Identify which cell holds the provided text, then report its [x, y] central coordinate. 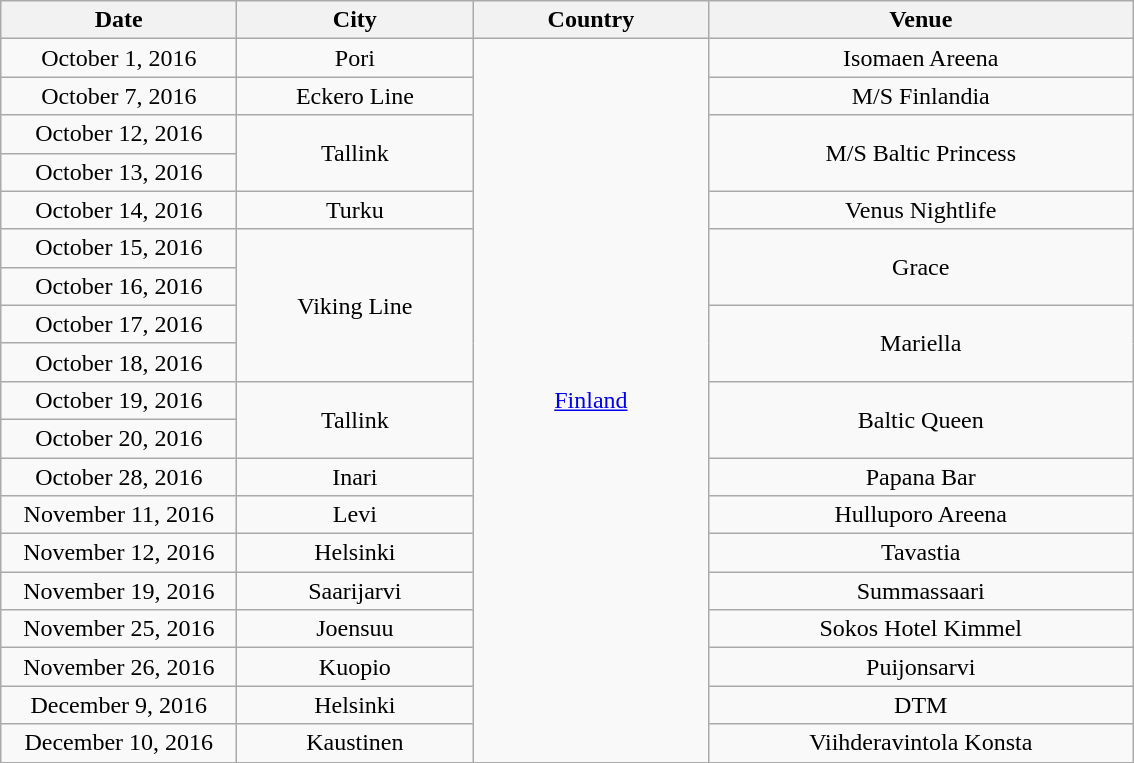
Summassaari [921, 591]
Sokos Hotel Kimmel [921, 629]
October 1, 2016 [119, 58]
City [355, 20]
Venus Nightlife [921, 210]
November 26, 2016 [119, 667]
Papana Bar [921, 477]
November 25, 2016 [119, 629]
Baltic Queen [921, 419]
Grace [921, 267]
October 14, 2016 [119, 210]
Puijonsarvi [921, 667]
Turku [355, 210]
November 11, 2016 [119, 515]
October 16, 2016 [119, 286]
Inari [355, 477]
November 12, 2016 [119, 553]
M/S Finlandia [921, 96]
Viihderavintola Konsta [921, 743]
Eckero Line [355, 96]
Date [119, 20]
Kaustinen [355, 743]
DTM [921, 705]
October 15, 2016 [119, 248]
October 12, 2016 [119, 134]
Joensuu [355, 629]
Levi [355, 515]
Mariella [921, 343]
October 19, 2016 [119, 400]
October 13, 2016 [119, 172]
October 28, 2016 [119, 477]
Finland [591, 400]
December 9, 2016 [119, 705]
Saarijarvi [355, 591]
December 10, 2016 [119, 743]
Kuopio [355, 667]
October 18, 2016 [119, 362]
Tavastia [921, 553]
M/S Baltic Princess [921, 153]
October 20, 2016 [119, 438]
Pori [355, 58]
October 7, 2016 [119, 96]
Viking Line [355, 305]
Isomaen Areena [921, 58]
October 17, 2016 [119, 324]
Country [591, 20]
Hulluporo Areena [921, 515]
November 19, 2016 [119, 591]
Venue [921, 20]
